Search for the cell housing the specified text and yield its [X, Y] center coordinate. 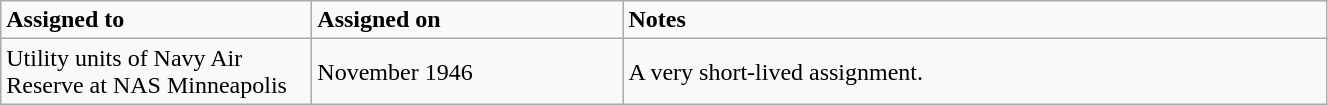
Utility units of Navy Air Reserve at NAS Minneapolis [156, 72]
Assigned on [468, 20]
Assigned to [156, 20]
Notes [975, 20]
November 1946 [468, 72]
A very short-lived assignment. [975, 72]
